Capture the cell that displays the provided text and extract its [X, Y] central coordinate. 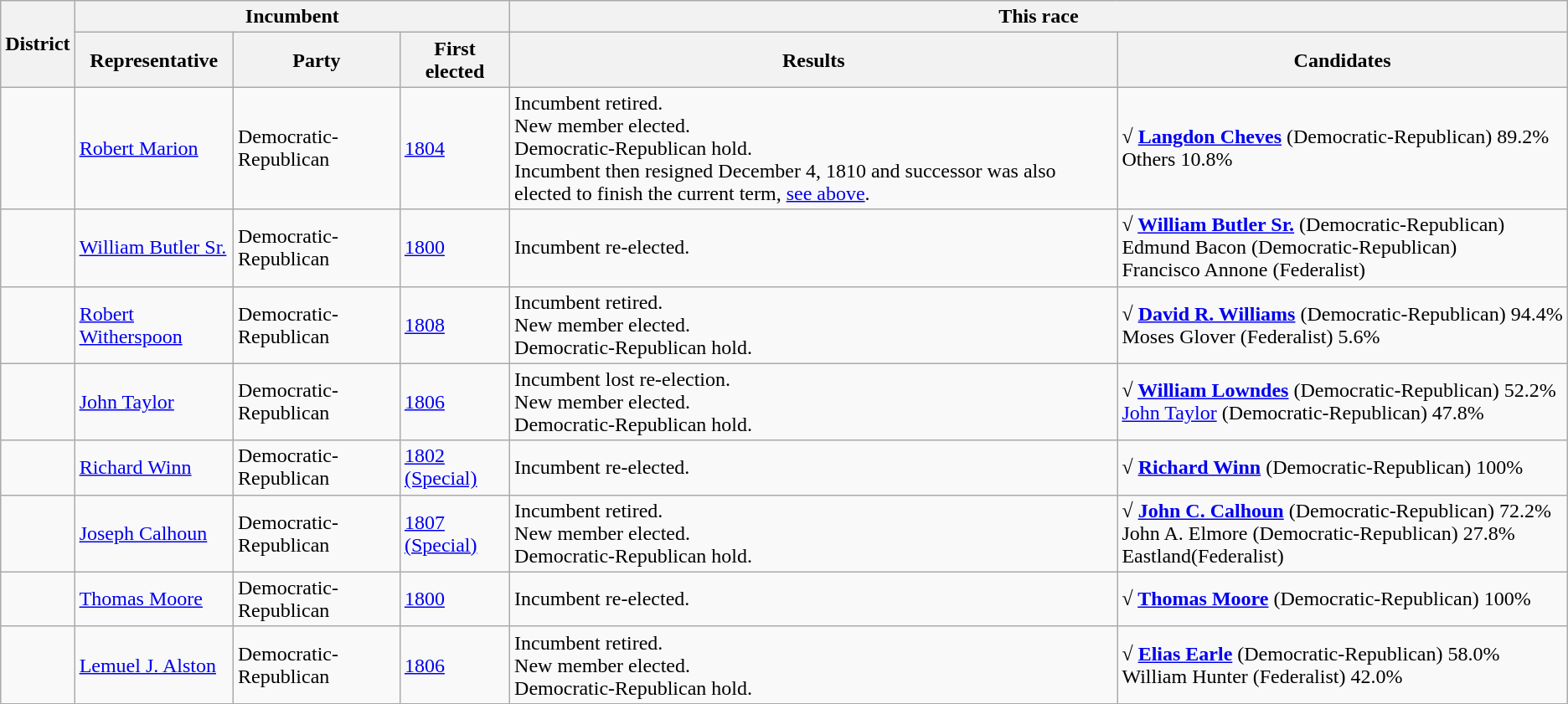
Joseph Calhoun [154, 533]
1807 (Special) [454, 533]
√ David R. Williams (Democratic-Republican) 94.4%Moses Glover (Federalist) 5.6% [1342, 325]
√ Thomas Moore (Democratic-Republican) 100% [1342, 599]
Party [317, 60]
William Butler Sr. [154, 248]
Incumbent lost re-election.New member elected.Democratic-Republican hold. [814, 402]
Thomas Moore [154, 599]
Representative [154, 60]
Results [814, 60]
√ Elias Earle (Democratic-Republican) 58.0%William Hunter (Federalist) 42.0% [1342, 665]
Incumbent [291, 17]
√ William Lowndes (Democratic-Republican) 52.2%John Taylor (Democratic-Republican) 47.8% [1342, 402]
√ William Butler Sr. (Democratic-Republican)Edmund Bacon (Democratic-Republican)Francisco Annone (Federalist) [1342, 248]
1802 (Special) [454, 467]
1804 [454, 148]
Candidates [1342, 60]
Robert Marion [154, 148]
Richard Winn [154, 467]
√ John C. Calhoun (Democratic-Republican) 72.2%John A. Elmore (Democratic-Republican) 27.8%Eastland(Federalist) [1342, 533]
Robert Witherspoon [154, 325]
First elected [454, 60]
District [38, 44]
John Taylor [154, 402]
Lemuel J. Alston [154, 665]
√ Richard Winn (Democratic-Republican) 100% [1342, 467]
This race [1039, 17]
√ Langdon Cheves (Democratic-Republican) 89.2%Others 10.8% [1342, 148]
1808 [454, 325]
